Output the [x, y] coordinate of the center of the cell containing the given text.  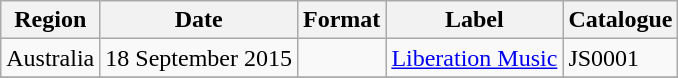
Catalogue [620, 20]
Region [50, 20]
Liberation Music [474, 58]
Australia [50, 58]
JS0001 [620, 58]
Format [341, 20]
Label [474, 20]
18 September 2015 [199, 58]
Date [199, 20]
